Identify which cell holds the provided text, then report its [X, Y] central coordinate. 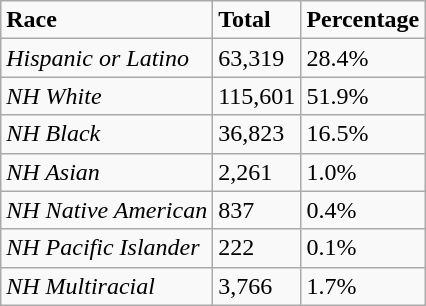
115,601 [257, 96]
NH Multiracial [107, 286]
51.9% [363, 96]
Total [257, 20]
NH White [107, 96]
16.5% [363, 134]
NH Asian [107, 172]
28.4% [363, 58]
222 [257, 248]
1.7% [363, 286]
837 [257, 210]
Percentage [363, 20]
36,823 [257, 134]
1.0% [363, 172]
3,766 [257, 286]
NH Native American [107, 210]
2,261 [257, 172]
NH Pacific Islander [107, 248]
63,319 [257, 58]
NH Black [107, 134]
0.4% [363, 210]
Race [107, 20]
Hispanic or Latino [107, 58]
0.1% [363, 248]
